For the text-containing cell, return its midpoint in (X, Y) coordinate format. 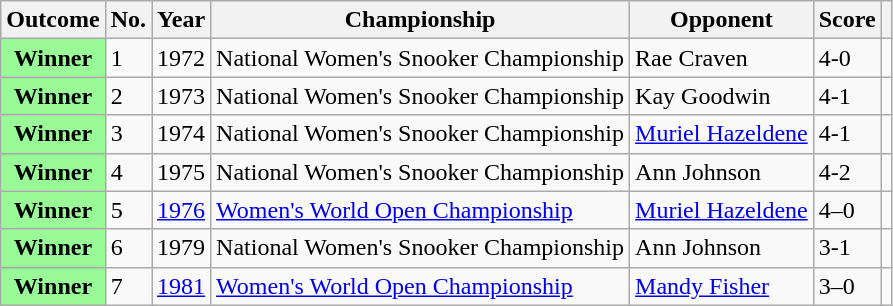
5 (128, 210)
4 (128, 172)
2 (128, 96)
3 (128, 134)
6 (128, 248)
Score (847, 20)
Outcome (53, 20)
1979 (182, 248)
Year (182, 20)
Championship (420, 20)
Kay Goodwin (722, 96)
Opponent (722, 20)
4-0 (847, 58)
1975 (182, 172)
1973 (182, 96)
3-1 (847, 248)
Mandy Fisher (722, 286)
1981 (182, 286)
1976 (182, 210)
1974 (182, 134)
7 (128, 286)
1 (128, 58)
1972 (182, 58)
Rae Craven (722, 58)
4-2 (847, 172)
4–0 (847, 210)
3–0 (847, 286)
No. (128, 20)
